Capture the cell that displays the provided text and extract its (X, Y) central coordinate. 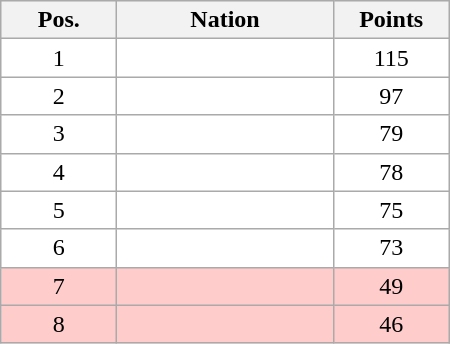
5 (59, 210)
2 (59, 96)
79 (391, 134)
3 (59, 134)
Nation (225, 20)
4 (59, 172)
Points (391, 20)
73 (391, 248)
Pos. (59, 20)
78 (391, 172)
7 (59, 286)
49 (391, 286)
46 (391, 324)
6 (59, 248)
97 (391, 96)
1 (59, 58)
75 (391, 210)
115 (391, 58)
8 (59, 324)
